Return (x, y) of the center of cell containing provided text 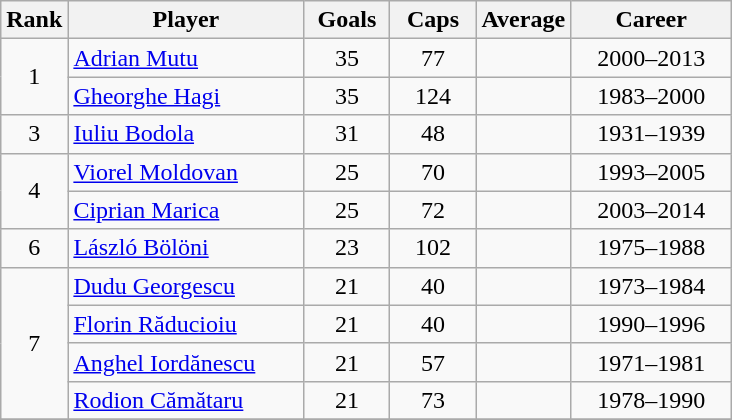
Dudu Georgescu (186, 286)
23 (347, 248)
Goals (347, 20)
1 (34, 77)
70 (433, 172)
Gheorghe Hagi (186, 96)
102 (433, 248)
6 (34, 248)
48 (433, 134)
László Bölöni (186, 248)
1973–1984 (652, 286)
Rank (34, 20)
31 (347, 134)
Rodion Cămătaru (186, 400)
Player (186, 20)
Caps (433, 20)
Florin Răducioiu (186, 324)
1993–2005 (652, 172)
1978–1990 (652, 400)
2000–2013 (652, 58)
Iuliu Bodola (186, 134)
Average (524, 20)
Career (652, 20)
1983–2000 (652, 96)
1971–1981 (652, 362)
1990–1996 (652, 324)
2003–2014 (652, 210)
57 (433, 362)
Ciprian Marica (186, 210)
1975–1988 (652, 248)
7 (34, 343)
Anghel Iordănescu (186, 362)
4 (34, 191)
Viorel Moldovan (186, 172)
3 (34, 134)
72 (433, 210)
73 (433, 400)
Adrian Mutu (186, 58)
124 (433, 96)
1931–1939 (652, 134)
77 (433, 58)
